Return the (x, y) coordinate for the center point of the cell that contains the specified text.  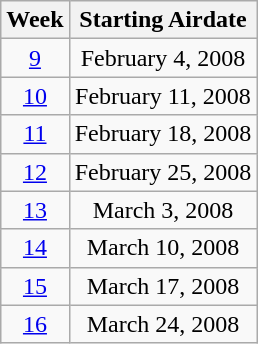
10 (35, 96)
February 4, 2008 (163, 58)
13 (35, 210)
February 25, 2008 (163, 172)
March 3, 2008 (163, 210)
February 11, 2008 (163, 96)
March 17, 2008 (163, 286)
March 10, 2008 (163, 248)
12 (35, 172)
14 (35, 248)
March 24, 2008 (163, 324)
February 18, 2008 (163, 134)
Starting Airdate (163, 20)
16 (35, 324)
Week (35, 20)
11 (35, 134)
9 (35, 58)
15 (35, 286)
